Identify which cell holds the provided text, then report its (X, Y) central coordinate. 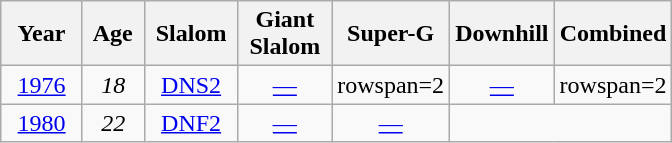
Year (42, 34)
Combined (613, 34)
1980 (42, 123)
1976 (42, 85)
DNF2 (191, 123)
Downhill (502, 34)
22 (113, 123)
DNS2 (191, 85)
Age (113, 34)
18 (113, 85)
Slalom (191, 34)
Giant Slalom (285, 34)
Super-G (391, 34)
